Extract the [x, y] coordinate from the center of the cell holding the provided text.  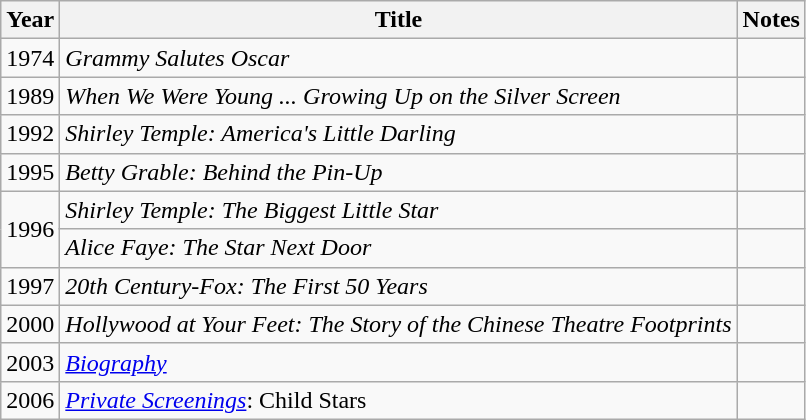
Shirley Temple: The Biggest Little Star [398, 210]
2006 [30, 400]
1995 [30, 172]
Shirley Temple: America's Little Darling [398, 134]
20th Century-Fox: The First 50 Years [398, 286]
1996 [30, 229]
Notes [771, 20]
Private Screenings: Child Stars [398, 400]
1997 [30, 286]
1974 [30, 58]
1992 [30, 134]
2000 [30, 324]
1989 [30, 96]
Title [398, 20]
Hollywood at Your Feet: The Story of the Chinese Theatre Footprints [398, 324]
Year [30, 20]
Grammy Salutes Oscar [398, 58]
Betty Grable: Behind the Pin-Up [398, 172]
2003 [30, 362]
Alice Faye: The Star Next Door [398, 248]
Biography [398, 362]
When We Were Young ... Growing Up on the Silver Screen [398, 96]
